Scan for the cell matching the given text and deliver its [X, Y] coordinate at center. 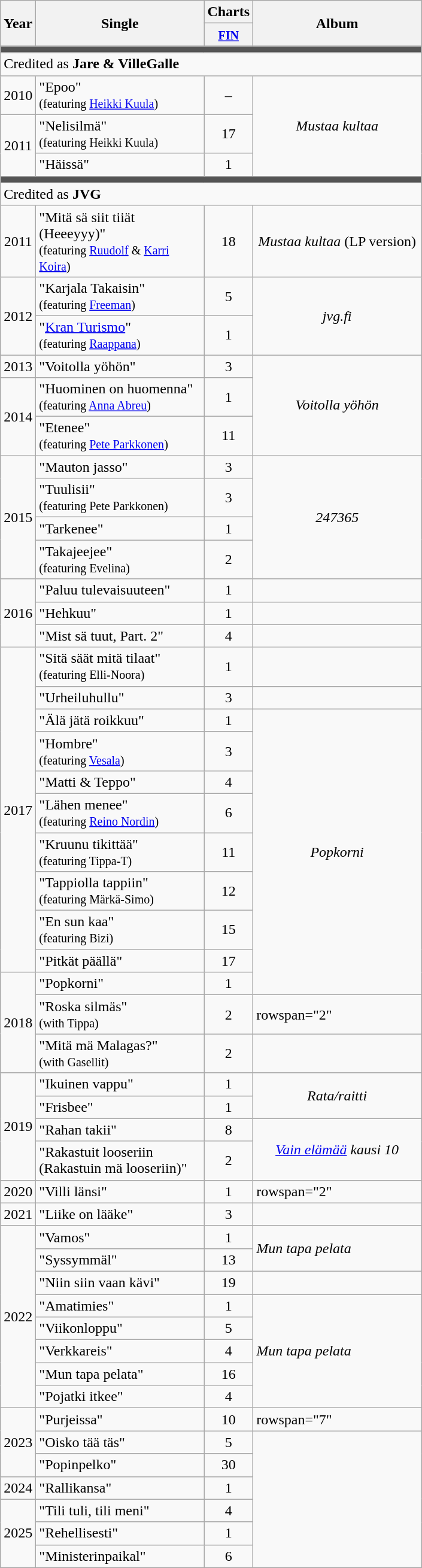
247365 [338, 517]
"Sitä säät mitä tilaat" (featuring Elli-Noora) [120, 667]
"Hombre"(featuring Vesala) [120, 751]
"Kran Turismo" (featuring Raappana) [120, 335]
"Rahan takii" [120, 1130]
"Amatimies" [120, 1306]
"Roska silmäs"(with Tippa) [120, 1014]
rowspan="7" [338, 1420]
30 [229, 1465]
8 [229, 1130]
FIN [229, 35]
"Mist sä tuut, Part. 2" [120, 636]
Mustaa kultaa [338, 126]
Album [338, 23]
"Karjala Takaisin" (featuring Freeman) [120, 296]
Popkorni [338, 852]
"Popinpelko" [120, 1465]
2025 [18, 1533]
2021 [18, 1214]
"Vamos" [120, 1237]
"Paluu tulevaisuuteen" [120, 590]
18 [229, 241]
2016 [18, 613]
Mustaa kultaa (LP version) [338, 241]
"En sun kaa"(featuring Bizi) [120, 930]
"Nelisilmä" (featuring Heikki Kuula) [120, 134]
2023 [18, 1442]
10 [229, 1420]
"Verkkareis" [120, 1351]
"Rallikansa" [120, 1488]
Rata/raitti [338, 1096]
2022 [18, 1317]
"Purjeissa" [120, 1420]
"Epoo" (featuring Heikki Kuula) [120, 95]
"Mitä sä siit tiiät (Heeeyyy)" (featuring Ruudolf & Karri Koira) [120, 241]
"Liike on lääke" [120, 1214]
2014 [18, 417]
"Pojatki itkee" [120, 1397]
"Etenee" (featuring Pete Parkkonen) [120, 436]
"Huominen on huomenna" (featuring Anna Abreu) [120, 398]
"Oisko tää täs" [120, 1442]
"Tappiolla tappiin"(featuring Märkä-Simo) [120, 891]
19 [229, 1282]
13 [229, 1260]
"Tuulisii" (featuring Pete Parkkonen) [120, 498]
2015 [18, 517]
2017 [18, 809]
"Popkorni" [120, 984]
2010 [18, 95]
12 [229, 891]
Vain elämää kausi 10 [338, 1150]
Single [120, 23]
"Hehkuu" [120, 613]
Year [18, 23]
15 [229, 930]
"Mitä mä Malagas?"(with Gasellit) [120, 1054]
"Lähen menee"(featuring Reino Nordin) [120, 813]
Charts [229, 12]
"Häissä" [120, 165]
"Urheiluhullu" [120, 697]
"Rakastuit looseriin (Rakastuin mä looseriin)" [120, 1160]
"Frisbee" [120, 1107]
"Ministerinpaikal" [120, 1556]
"Villi länsi" [120, 1191]
"Mun tapa pelata" [120, 1374]
"Pitkät päällä" [120, 961]
"Tili tuli, tili meni" [120, 1511]
Voitolla yöhön [338, 405]
"Takajeejee" (featuring Evelina) [120, 559]
"Viikonloppu" [120, 1329]
– [229, 95]
2012 [18, 316]
2024 [18, 1488]
"Niin siin vaan kävi" [120, 1282]
"Syssymmäl" [120, 1260]
2013 [18, 366]
"Kruunu tikittää"(featuring Tippa-T) [120, 851]
"Mauton jasso" [120, 467]
"Matti & Teppo" [120, 782]
2019 [18, 1127]
jvg.fi [338, 316]
"Tarkenee" [120, 529]
Credited as JVG [211, 194]
2018 [18, 1023]
"Älä jätä roikkuu" [120, 720]
2020 [18, 1191]
Credited as Jare & VilleGalle [211, 64]
"Ikuinen vappu" [120, 1084]
"Voitolla yöhön" [120, 366]
16 [229, 1374]
"Rehellisesti" [120, 1533]
